Identify which cell holds the provided text, then report its [x, y] central coordinate. 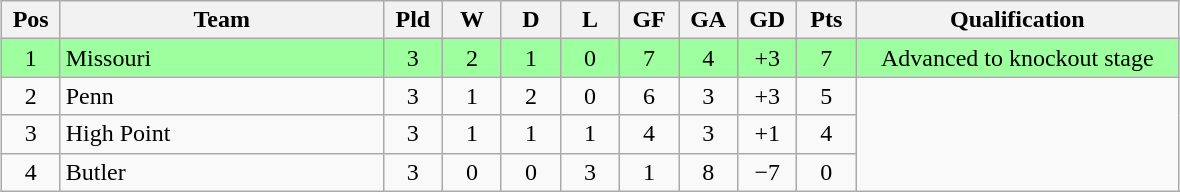
−7 [768, 172]
Penn [222, 96]
W [472, 20]
Advanced to knockout stage [1018, 58]
Pos [30, 20]
Pld [412, 20]
GF [650, 20]
8 [708, 172]
GD [768, 20]
GA [708, 20]
High Point [222, 134]
Pts [826, 20]
Team [222, 20]
L [590, 20]
6 [650, 96]
5 [826, 96]
+1 [768, 134]
Missouri [222, 58]
D [530, 20]
Qualification [1018, 20]
Butler [222, 172]
